Search for the cell housing the specified text and yield its (X, Y) center coordinate. 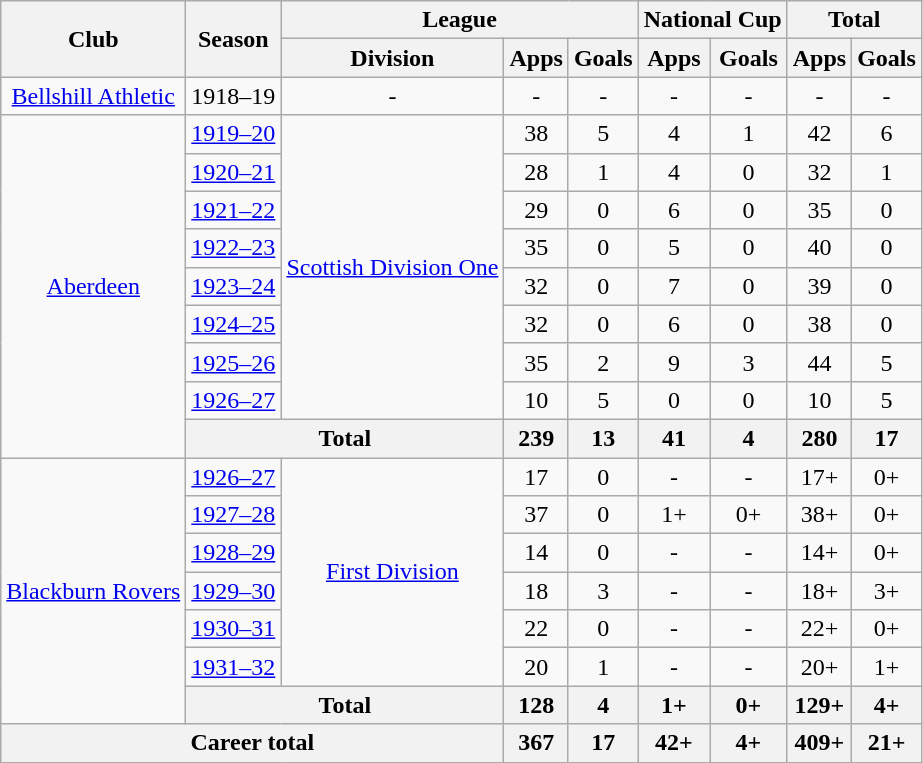
Club (94, 39)
18+ (819, 591)
Career total (252, 743)
13 (603, 438)
1931–32 (234, 667)
409+ (819, 743)
129+ (819, 705)
42+ (674, 743)
37 (536, 515)
22+ (819, 629)
18 (536, 591)
39 (819, 286)
280 (819, 438)
28 (536, 172)
20+ (819, 667)
14 (536, 553)
7 (674, 286)
1929–30 (234, 591)
Scottish Division One (392, 267)
1922–23 (234, 248)
21+ (887, 743)
1920–21 (234, 172)
22 (536, 629)
1928–29 (234, 553)
1918–19 (234, 96)
First Division (392, 572)
1921–22 (234, 210)
367 (536, 743)
17+ (819, 477)
1927–28 (234, 515)
128 (536, 705)
Bellshill Athletic (94, 96)
41 (674, 438)
1930–31 (234, 629)
2 (603, 362)
National Cup (712, 20)
1919–20 (234, 134)
League (460, 20)
Season (234, 39)
Blackburn Rovers (94, 591)
29 (536, 210)
1925–26 (234, 362)
9 (674, 362)
14+ (819, 553)
Aberdeen (94, 286)
239 (536, 438)
44 (819, 362)
42 (819, 134)
Division (392, 58)
1923–24 (234, 286)
38+ (819, 515)
40 (819, 248)
20 (536, 667)
3+ (887, 591)
1924–25 (234, 324)
